From the cell containing the given text, extract its center point as [X, Y] coordinate. 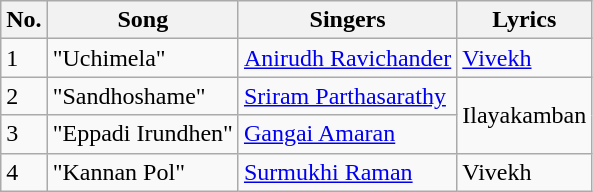
Singers [347, 20]
Lyrics [524, 20]
Surmukhi Raman [347, 172]
Song [142, 20]
Anirudh Ravichander [347, 58]
"Sandhoshame" [142, 96]
Ilayakamban [524, 115]
"Eppadi Irundhen" [142, 134]
Sriram Parthasarathy [347, 96]
2 [24, 96]
"Uchimela" [142, 58]
"Kannan Pol" [142, 172]
Gangai Amaran [347, 134]
1 [24, 58]
No. [24, 20]
4 [24, 172]
3 [24, 134]
